Identify which cell holds the provided text, then report its [x, y] central coordinate. 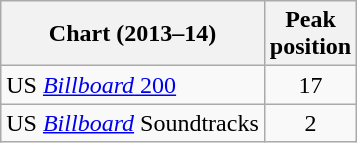
17 [310, 85]
US Billboard Soundtracks [133, 123]
US Billboard 200 [133, 85]
2 [310, 123]
Chart (2013–14) [133, 34]
Peakposition [310, 34]
